Identify which cell holds the provided text, then report its [X, Y] central coordinate. 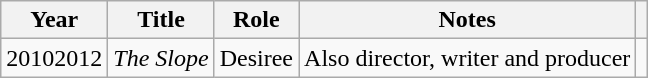
Notes [468, 20]
Desiree [256, 58]
Role [256, 20]
Also director, writer and producer [468, 58]
20102012 [54, 58]
The Slope [161, 58]
Year [54, 20]
Title [161, 20]
